Scan for the cell matching the given text and deliver its (X, Y) coordinate at center. 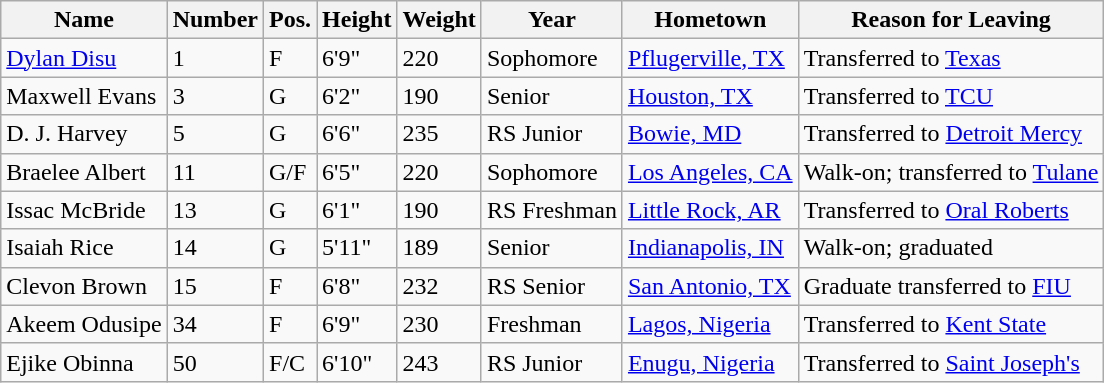
F/C (290, 362)
6'5" (357, 172)
Issac McBride (84, 210)
5 (215, 134)
34 (215, 324)
Reason for Leaving (951, 20)
50 (215, 362)
Year (552, 20)
Isaiah Rice (84, 248)
235 (439, 134)
230 (439, 324)
G/F (290, 172)
Hometown (710, 20)
Pflugerville, TX (710, 58)
Ejike Obinna (84, 362)
Lagos, Nigeria (710, 324)
243 (439, 362)
Transferred to Saint Joseph's (951, 362)
Transferred to Oral Roberts (951, 210)
Number (215, 20)
6'8" (357, 286)
San Antonio, TX (710, 286)
6'1" (357, 210)
Enugu, Nigeria (710, 362)
Akeem Odusipe (84, 324)
Graduate transferred to FIU (951, 286)
Transferred to TCU (951, 96)
Indianapolis, IN (710, 248)
Braelee Albert (84, 172)
14 (215, 248)
Los Angeles, CA (710, 172)
Freshman (552, 324)
5'11" (357, 248)
Houston, TX (710, 96)
Weight (439, 20)
Bowie, MD (710, 134)
6'2" (357, 96)
RS Senior (552, 286)
232 (439, 286)
Walk-on; transferred to Tulane (951, 172)
RS Freshman (552, 210)
Name (84, 20)
11 (215, 172)
6'10" (357, 362)
Clevon Brown (84, 286)
13 (215, 210)
Height (357, 20)
15 (215, 286)
Dylan Disu (84, 58)
Transferred to Texas (951, 58)
Pos. (290, 20)
Transferred to Detroit Mercy (951, 134)
Maxwell Evans (84, 96)
6'6" (357, 134)
189 (439, 248)
D. J. Harvey (84, 134)
Walk-on; graduated (951, 248)
3 (215, 96)
Little Rock, AR (710, 210)
1 (215, 58)
Transferred to Kent State (951, 324)
